Pinpoint the cell where the given text exists, returning its [x, y] midpoint coordinate. 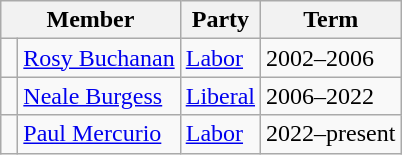
Neale Burgess [99, 96]
Party [220, 20]
Rosy Buchanan [99, 58]
Term [331, 20]
Liberal [220, 96]
Paul Mercurio [99, 134]
Member [90, 20]
2002–2006 [331, 58]
2022–present [331, 134]
2006–2022 [331, 96]
